Output the [x, y] coordinate of the center of the cell containing the given text.  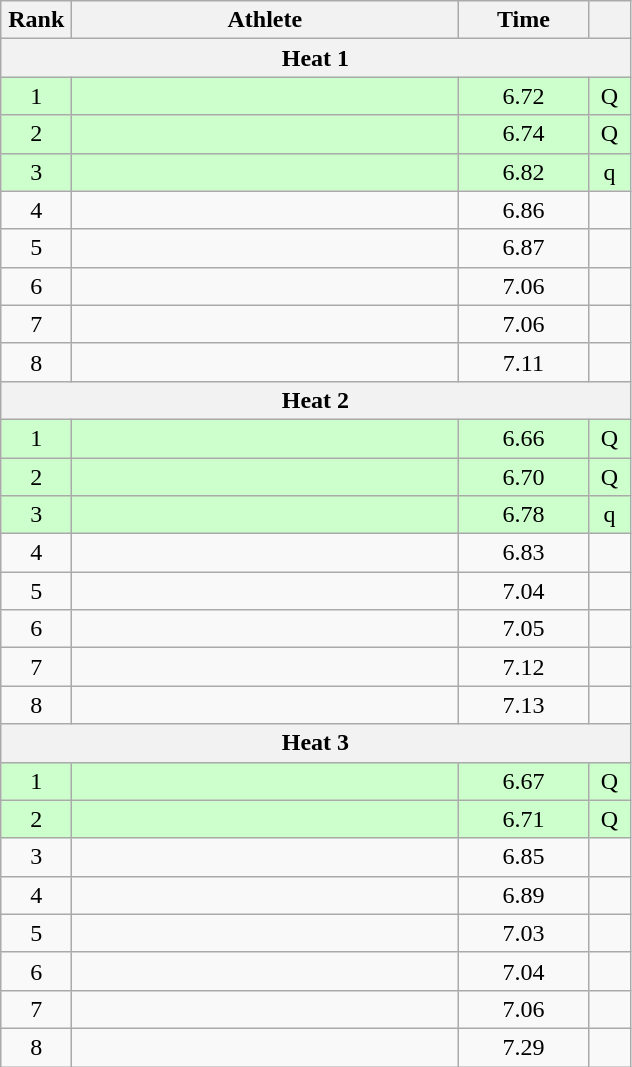
6.83 [524, 553]
6.71 [524, 819]
7.12 [524, 667]
6.72 [524, 96]
6.74 [524, 134]
6.82 [524, 172]
7.11 [524, 362]
7.13 [524, 705]
6.78 [524, 515]
7.05 [524, 629]
Time [524, 20]
7.29 [524, 1047]
6.67 [524, 781]
6.89 [524, 895]
6.70 [524, 477]
6.87 [524, 248]
6.85 [524, 857]
6.66 [524, 438]
Athlete [265, 20]
Heat 1 [316, 58]
Heat 2 [316, 400]
7.03 [524, 933]
Heat 3 [316, 743]
6.86 [524, 210]
Rank [36, 20]
